Find where the given text appears and provide that cell's center as (X, Y) coordinate. 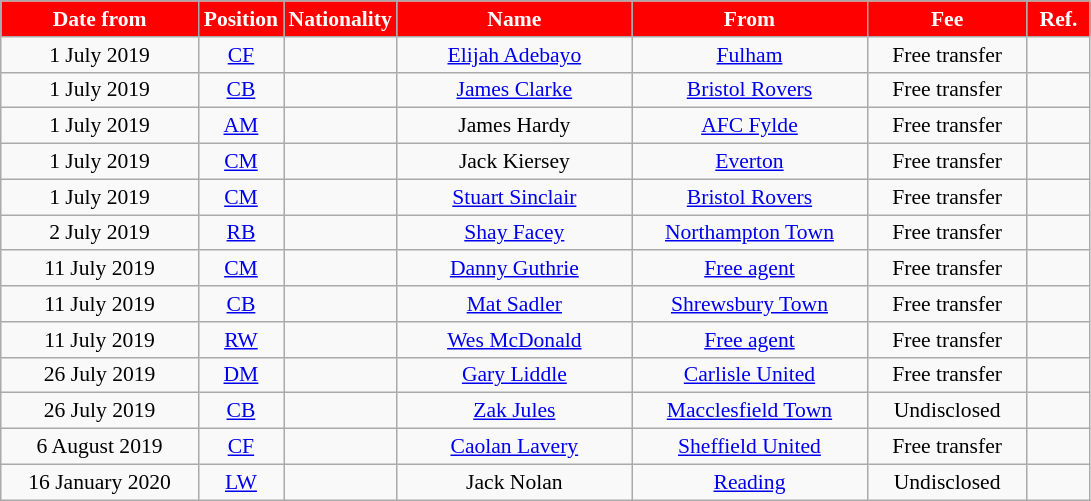
James Hardy (514, 126)
Shrewsbury Town (750, 304)
AFC Fylde (750, 126)
Shay Facey (514, 233)
Carlisle United (750, 375)
DM (240, 375)
From (750, 19)
Date from (100, 19)
RB (240, 233)
Fulham (750, 55)
Nationality (340, 19)
Zak Jules (514, 411)
Danny Guthrie (514, 269)
2 July 2019 (100, 233)
Gary Liddle (514, 375)
Mat Sadler (514, 304)
Position (240, 19)
RW (240, 340)
Macclesfield Town (750, 411)
Elijah Adebayo (514, 55)
Jack Nolan (514, 482)
6 August 2019 (100, 447)
Name (514, 19)
Ref. (1058, 19)
Everton (750, 162)
LW (240, 482)
Stuart Sinclair (514, 197)
Wes McDonald (514, 340)
AM (240, 126)
Fee (947, 19)
Sheffield United (750, 447)
Caolan Lavery (514, 447)
Jack Kiersey (514, 162)
Reading (750, 482)
James Clarke (514, 90)
16 January 2020 (100, 482)
Northampton Town (750, 233)
